Capture the cell that displays the provided text and extract its [X, Y] central coordinate. 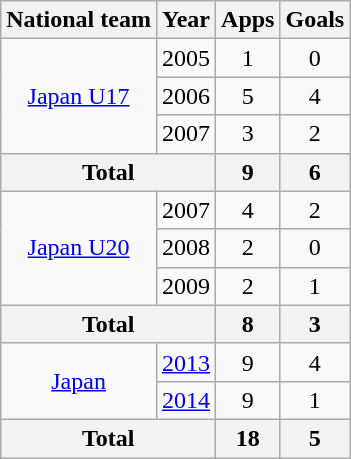
Goals [315, 20]
2005 [186, 58]
8 [248, 324]
2014 [186, 400]
Year [186, 20]
18 [248, 438]
Japan U17 [79, 96]
Apps [248, 20]
National team [79, 20]
2006 [186, 96]
2008 [186, 248]
2013 [186, 362]
Japan U20 [79, 248]
6 [315, 172]
2009 [186, 286]
Japan [79, 381]
